Pinpoint the cell where the given text exists, returning its (X, Y) midpoint coordinate. 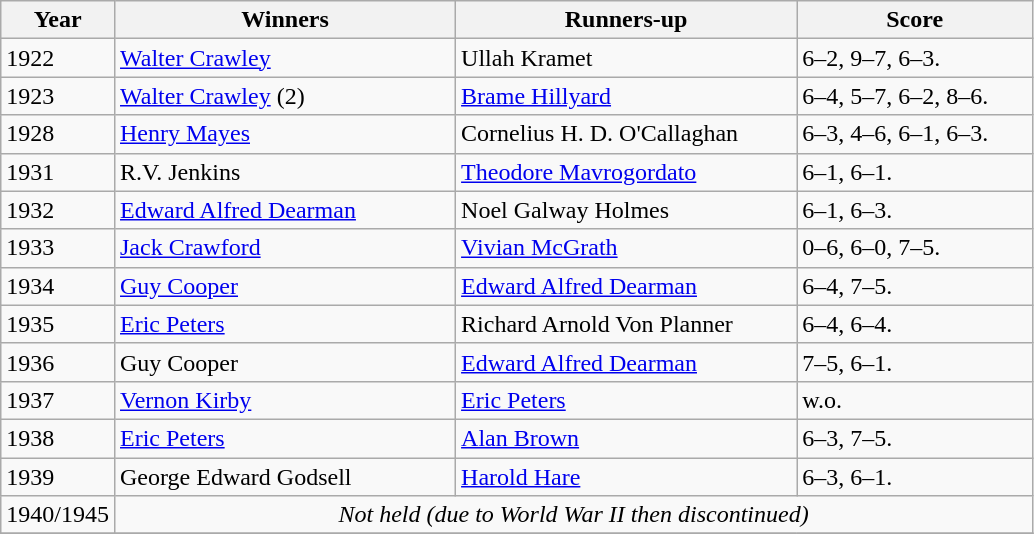
Winners (284, 20)
Jack Crawford (284, 248)
Not held (due to World War II then discontinued) (573, 515)
Brame Hillyard (626, 96)
6–3, 6–1. (915, 477)
Runners-up (626, 20)
1922 (58, 58)
Henry Mayes (284, 134)
6–3, 4–6, 6–1, 6–3. (915, 134)
1935 (58, 324)
Richard Arnold Von Planner (626, 324)
Theodore Mavrogordato (626, 172)
1928 (58, 134)
Harold Hare (626, 477)
6–3, 7–5. (915, 438)
6–4, 7–5. (915, 286)
w.o. (915, 400)
1931 (58, 172)
6–4, 5–7, 6–2, 8–6. (915, 96)
George Edward Godsell (284, 477)
0–6, 6–0, 7–5. (915, 248)
6–1, 6–1. (915, 172)
1932 (58, 210)
Vernon Kirby (284, 400)
7–5, 6–1. (915, 362)
1936 (58, 362)
Alan Brown (626, 438)
Walter Crawley (284, 58)
1923 (58, 96)
1933 (58, 248)
Score (915, 20)
Cornelius H. D. O'Callaghan (626, 134)
1937 (58, 400)
Ullah Kramet (626, 58)
6–4, 6–4. (915, 324)
R.V. Jenkins (284, 172)
1940/1945 (58, 515)
6–1, 6–3. (915, 210)
1939 (58, 477)
6–2, 9–7, 6–3. (915, 58)
1934 (58, 286)
1938 (58, 438)
Year (58, 20)
Vivian McGrath (626, 248)
Walter Crawley (2) (284, 96)
Noel Galway Holmes (626, 210)
